For the text-containing cell, return its midpoint in [X, Y] coordinate format. 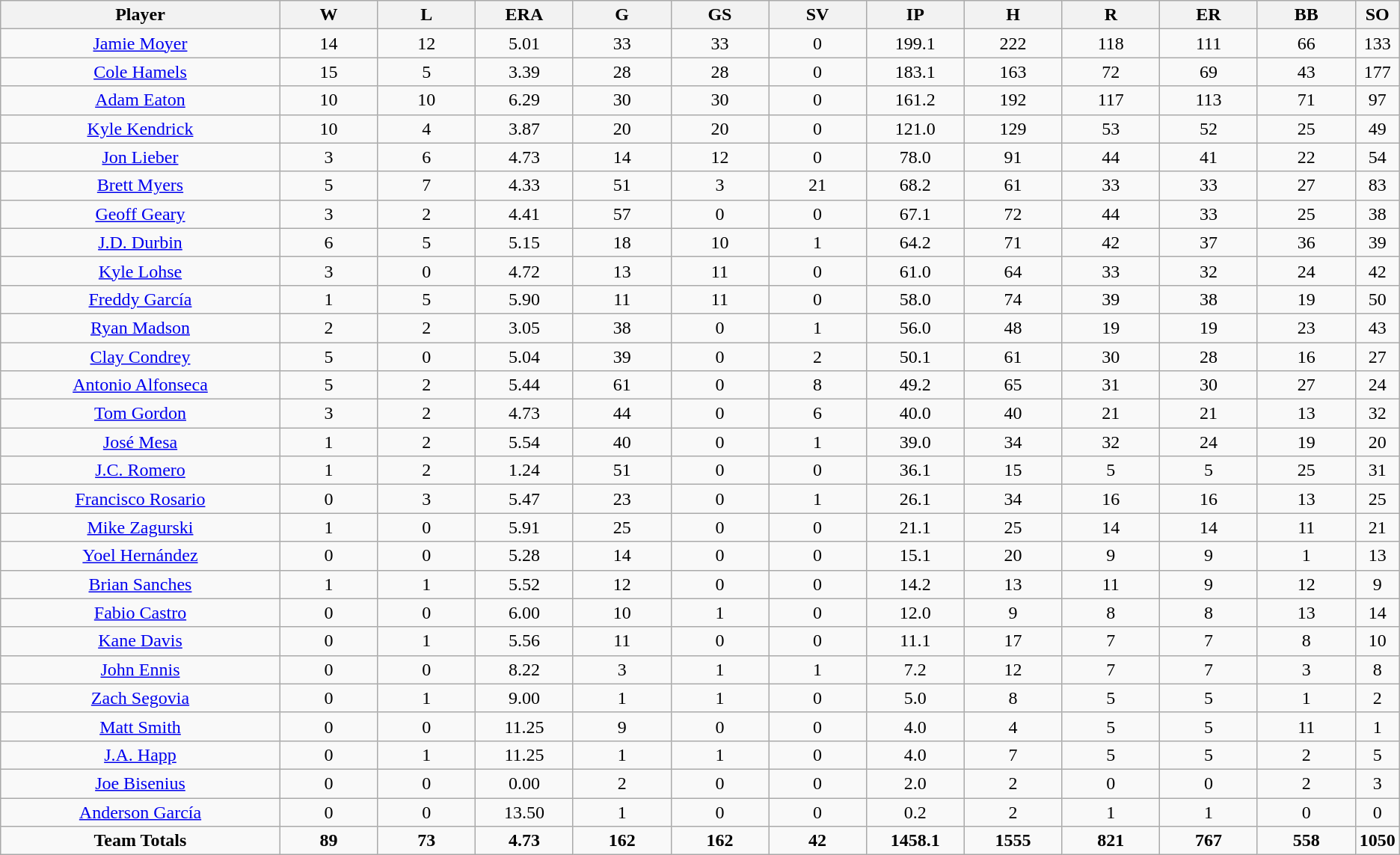
SO [1378, 15]
61.0 [915, 271]
R [1111, 15]
1458.1 [915, 841]
Player [141, 15]
5.0 [915, 698]
7.2 [915, 669]
1555 [1013, 841]
José Mesa [141, 442]
GS [719, 15]
Adam Eaton [141, 100]
821 [1111, 841]
SV [818, 15]
G [622, 15]
5.91 [525, 527]
97 [1378, 100]
54 [1378, 157]
64 [1013, 271]
14.2 [915, 584]
49.2 [915, 385]
6.00 [525, 613]
Team Totals [141, 841]
Jon Lieber [141, 157]
13.50 [525, 812]
222 [1013, 43]
Fabio Castro [141, 613]
6.29 [525, 100]
2.0 [915, 783]
12.0 [915, 613]
558 [1306, 841]
18 [622, 242]
68.2 [915, 186]
50.1 [915, 357]
39.0 [915, 442]
48 [1013, 328]
Joe Bisenius [141, 783]
H [1013, 15]
ERA [525, 15]
121.0 [915, 129]
111 [1209, 43]
183.1 [915, 72]
41 [1209, 157]
69 [1209, 72]
52 [1209, 129]
5.56 [525, 641]
Zach Segovia [141, 698]
Clay Condrey [141, 357]
1.24 [525, 471]
113 [1209, 100]
Freddy García [141, 299]
118 [1111, 43]
73 [426, 841]
53 [1111, 129]
Anderson García [141, 812]
22 [1306, 157]
John Ennis [141, 669]
0.2 [915, 812]
117 [1111, 100]
5.47 [525, 499]
26.1 [915, 499]
57 [622, 214]
Kane Davis [141, 641]
36 [1306, 242]
37 [1209, 242]
Geoff Geary [141, 214]
78.0 [915, 157]
Kyle Lohse [141, 271]
Brian Sanches [141, 584]
4.72 [525, 271]
767 [1209, 841]
1050 [1378, 841]
5.52 [525, 584]
66 [1306, 43]
Jamie Moyer [141, 43]
Matt Smith [141, 726]
Ryan Madson [141, 328]
58.0 [915, 299]
3.87 [525, 129]
0.00 [525, 783]
5.54 [525, 442]
129 [1013, 129]
Mike Zagurski [141, 527]
8.22 [525, 669]
Yoel Hernández [141, 556]
Cole Hamels [141, 72]
L [426, 15]
192 [1013, 100]
5.01 [525, 43]
3.05 [525, 328]
5.04 [525, 357]
161.2 [915, 100]
177 [1378, 72]
BB [1306, 15]
J.D. Durbin [141, 242]
17 [1013, 641]
83 [1378, 186]
11.1 [915, 641]
ER [1209, 15]
49 [1378, 129]
W [329, 15]
15.1 [915, 556]
64.2 [915, 242]
65 [1013, 385]
Francisco Rosario [141, 499]
91 [1013, 157]
5.15 [525, 242]
9.00 [525, 698]
IP [915, 15]
J.A. Happ [141, 755]
74 [1013, 299]
4.41 [525, 214]
5.28 [525, 556]
5.90 [525, 299]
133 [1378, 43]
21.1 [915, 527]
J.C. Romero [141, 471]
Tom Gordon [141, 414]
Brett Myers [141, 186]
50 [1378, 299]
199.1 [915, 43]
3.39 [525, 72]
5.44 [525, 385]
Kyle Kendrick [141, 129]
Antonio Alfonseca [141, 385]
89 [329, 841]
4.33 [525, 186]
40.0 [915, 414]
56.0 [915, 328]
36.1 [915, 471]
67.1 [915, 214]
163 [1013, 72]
